Extract the (X, Y) coordinate from the center of the cell holding the provided text.  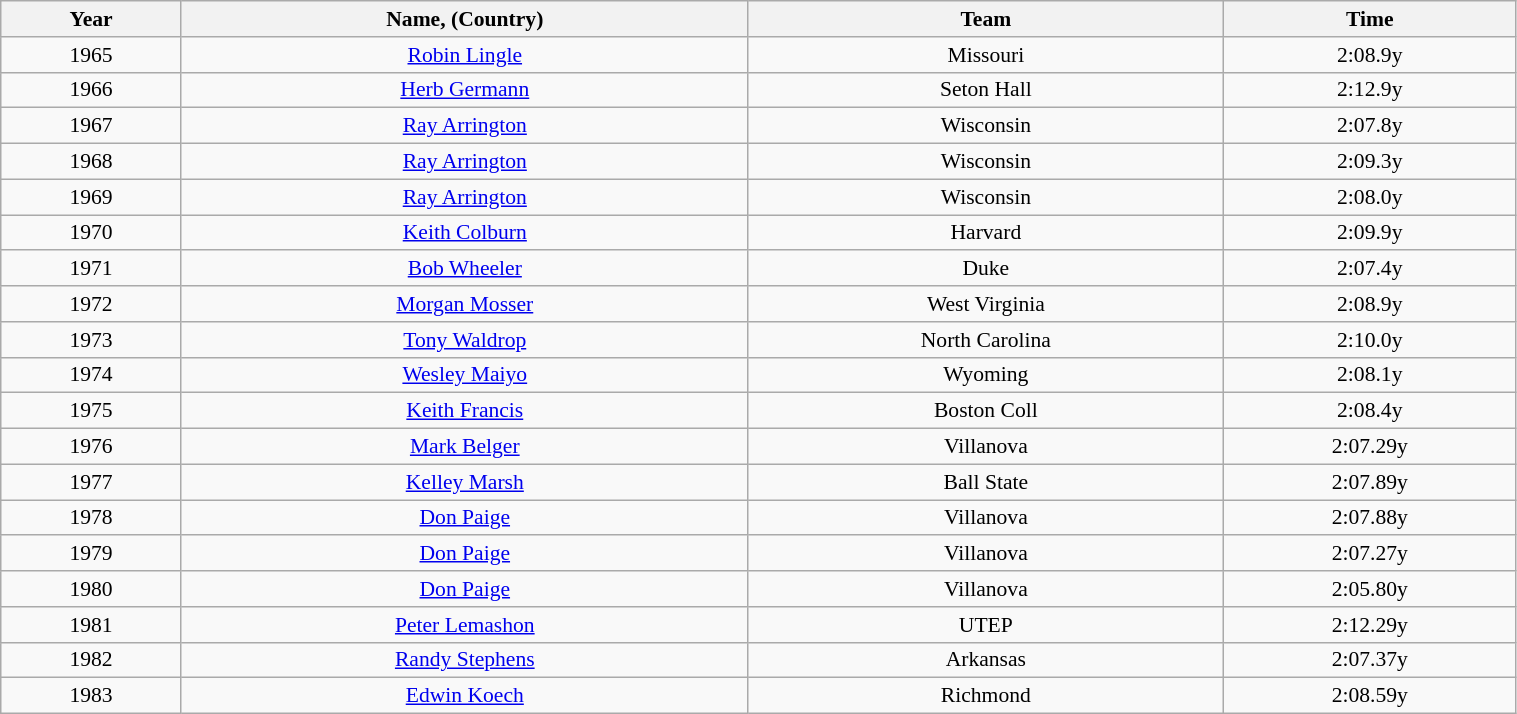
1976 (92, 447)
North Carolina (986, 340)
2:07.37y (1370, 660)
Wyoming (986, 375)
Name, (Country) (464, 19)
1979 (92, 554)
1977 (92, 482)
2:08.59y (1370, 696)
1978 (92, 518)
Peter Lemashon (464, 625)
2:12.29y (1370, 625)
2:08.0y (1370, 197)
2:07.4y (1370, 269)
1971 (92, 269)
1965 (92, 55)
Duke (986, 269)
1975 (92, 411)
1980 (92, 589)
2:08.1y (1370, 375)
Boston Coll (986, 411)
Morgan Mosser (464, 304)
1966 (92, 90)
Time (1370, 19)
1983 (92, 696)
1970 (92, 233)
1972 (92, 304)
2:10.0y (1370, 340)
2:07.89y (1370, 482)
1967 (92, 126)
Missouri (986, 55)
West Virginia (986, 304)
Ball State (986, 482)
2:08.4y (1370, 411)
1968 (92, 162)
1981 (92, 625)
1974 (92, 375)
Keith Colburn (464, 233)
Tony Waldrop (464, 340)
Edwin Koech (464, 696)
Randy Stephens (464, 660)
2:07.8y (1370, 126)
2:12.9y (1370, 90)
Keith Francis (464, 411)
2:07.29y (1370, 447)
Harvard (986, 233)
Robin Lingle (464, 55)
2:09.9y (1370, 233)
Kelley Marsh (464, 482)
2:07.88y (1370, 518)
Wesley Maiyo (464, 375)
Bob Wheeler (464, 269)
Mark Belger (464, 447)
2:05.80y (1370, 589)
Year (92, 19)
Arkansas (986, 660)
Team (986, 19)
Herb Germann (464, 90)
Richmond (986, 696)
1969 (92, 197)
Seton Hall (986, 90)
2:09.3y (1370, 162)
1973 (92, 340)
1982 (92, 660)
2:07.27y (1370, 554)
UTEP (986, 625)
